Capture the cell that displays the provided text and extract its [X, Y] central coordinate. 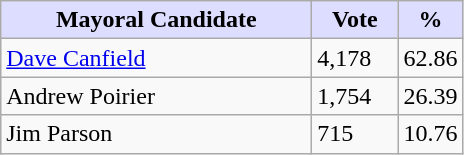
1,754 [355, 96]
Andrew Poirier [156, 96]
62.86 [430, 58]
Jim Parson [156, 134]
715 [355, 134]
Vote [355, 20]
Mayoral Candidate [156, 20]
26.39 [430, 96]
% [430, 20]
10.76 [430, 134]
4,178 [355, 58]
Dave Canfield [156, 58]
